Determine the (x, y) coordinate at the center of the cell enclosing the given text.  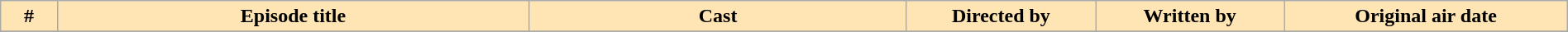
Written by (1190, 16)
Cast (718, 16)
Original air date (1426, 16)
Episode title (293, 16)
# (29, 16)
Directed by (1001, 16)
